Determine the (X, Y) coordinate at the center of the cell enclosing the given text.  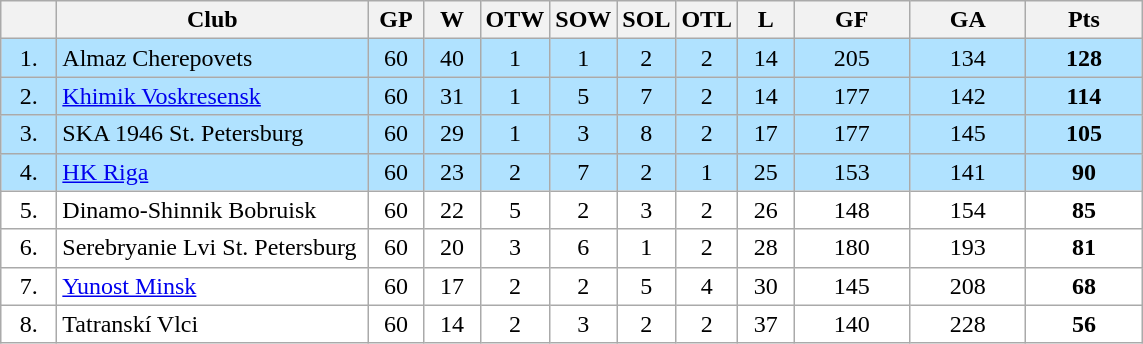
68 (1084, 286)
1. (29, 58)
142 (968, 96)
OTL (707, 20)
HK Riga (212, 172)
GF (852, 20)
90 (1084, 172)
180 (852, 248)
114 (1084, 96)
GA (968, 20)
56 (1084, 324)
193 (968, 248)
153 (852, 172)
Yunost Minsk (212, 286)
28 (766, 248)
148 (852, 210)
L (766, 20)
22 (452, 210)
W (452, 20)
140 (852, 324)
128 (1084, 58)
37 (766, 324)
OTW (515, 20)
141 (968, 172)
SKA 1946 St. Petersburg (212, 134)
81 (1084, 248)
31 (452, 96)
228 (968, 324)
5. (29, 210)
85 (1084, 210)
105 (1084, 134)
Dinamo-Shinnik Bobruisk (212, 210)
Serebryanie Lvi St. Petersburg (212, 248)
208 (968, 286)
29 (452, 134)
154 (968, 210)
25 (766, 172)
6. (29, 248)
GP (396, 20)
2. (29, 96)
20 (452, 248)
7. (29, 286)
Tatranskí Vlci (212, 324)
3. (29, 134)
4. (29, 172)
6 (584, 248)
8. (29, 324)
26 (766, 210)
Pts (1084, 20)
4 (707, 286)
SOL (646, 20)
Club (212, 20)
40 (452, 58)
30 (766, 286)
SOW (584, 20)
23 (452, 172)
Khimik Voskresensk (212, 96)
134 (968, 58)
205 (852, 58)
8 (646, 134)
Almaz Cherepovets (212, 58)
